Determine the (x, y) coordinate at the center of the cell enclosing the given text.  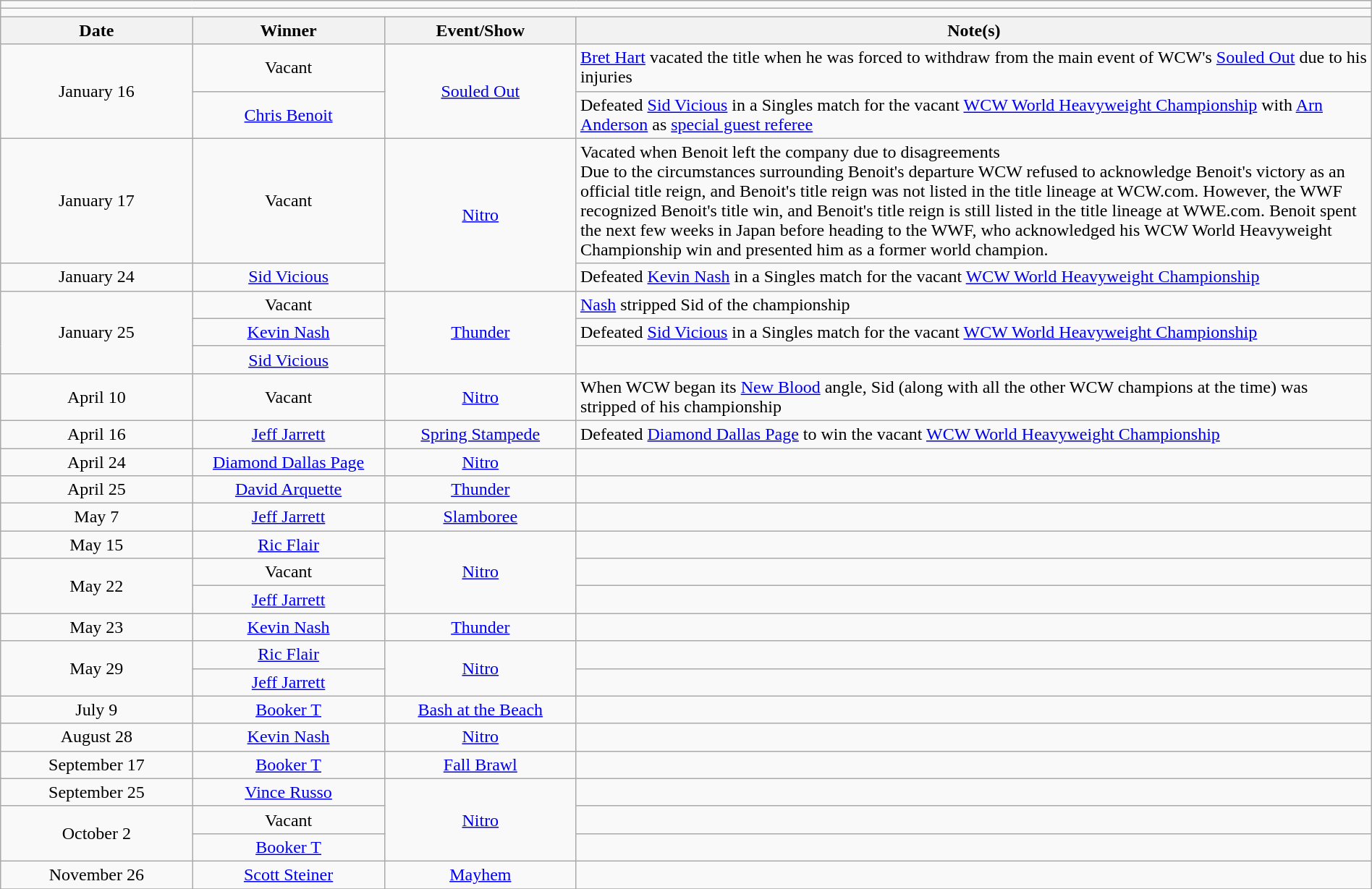
Note(s) (974, 30)
May 7 (97, 517)
David Arquette (288, 490)
May 29 (97, 668)
September 17 (97, 765)
Fall Brawl (480, 765)
May 22 (97, 586)
Bret Hart vacated the title when he was forced to withdraw from the main event of WCW's Souled Out due to his injuries (974, 68)
May 15 (97, 545)
September 25 (97, 792)
Date (97, 30)
Event/Show (480, 30)
Diamond Dallas Page (288, 462)
April 24 (97, 462)
October 2 (97, 833)
Mayhem (480, 875)
Defeated Sid Vicious in a Singles match for the vacant WCW World Heavyweight Championship (974, 332)
April 16 (97, 434)
August 28 (97, 737)
Spring Stampede (480, 434)
Defeated Sid Vicious in a Singles match for the vacant WCW World Heavyweight Championship with Arn Anderson as special guest referee (974, 114)
January 17 (97, 201)
Defeated Kevin Nash in a Singles match for the vacant WCW World Heavyweight Championship (974, 277)
January 25 (97, 332)
May 23 (97, 627)
Defeated Diamond Dallas Page to win the vacant WCW World Heavyweight Championship (974, 434)
Chris Benoit (288, 114)
Vince Russo (288, 792)
Nash stripped Sid of the championship (974, 305)
Winner (288, 30)
April 10 (97, 396)
Souled Out (480, 91)
January 16 (97, 91)
Slamboree (480, 517)
July 9 (97, 710)
Scott Steiner (288, 875)
January 24 (97, 277)
November 26 (97, 875)
April 25 (97, 490)
When WCW began its New Blood angle, Sid (along with all the other WCW champions at the time) was stripped of his championship (974, 396)
Bash at the Beach (480, 710)
